Determine the (x, y) coordinate at the center of the cell enclosing the given text.  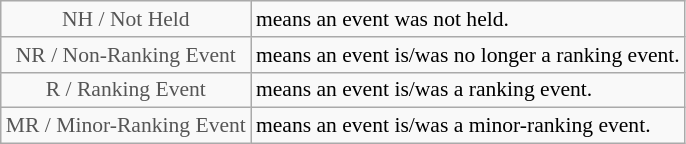
means an event is/was a ranking event. (468, 90)
means an event is/was a minor-ranking event. (468, 126)
R / Ranking Event (126, 90)
NR / Non-Ranking Event (126, 55)
means an event is/was no longer a ranking event. (468, 55)
NH / Not Held (126, 19)
means an event was not held. (468, 19)
MR / Minor-Ranking Event (126, 126)
